Find where the given text appears and provide that cell's center as (x, y) coordinate. 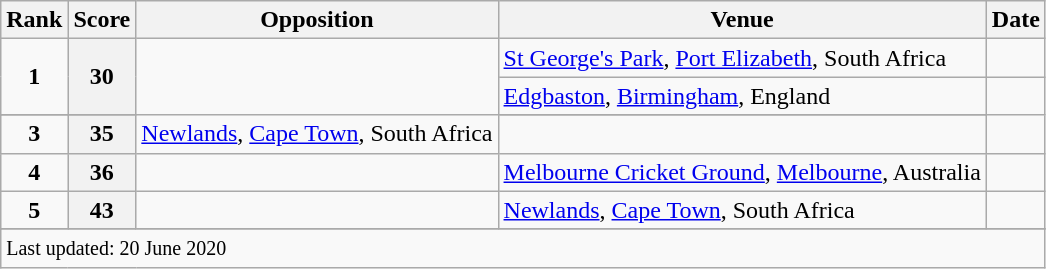
30 (102, 77)
Date (1016, 20)
Rank (34, 20)
Score (102, 20)
Venue (742, 20)
Last updated: 20 June 2020 (524, 248)
36 (102, 172)
35 (102, 134)
3 (34, 134)
43 (102, 210)
St George's Park, Port Elizabeth, South Africa (742, 58)
Edgbaston, Birmingham, England (742, 96)
Melbourne Cricket Ground, Melbourne, Australia (742, 172)
1 (34, 77)
4 (34, 172)
Opposition (317, 20)
5 (34, 210)
